Output the (X, Y) coordinate of the center of the cell containing the given text.  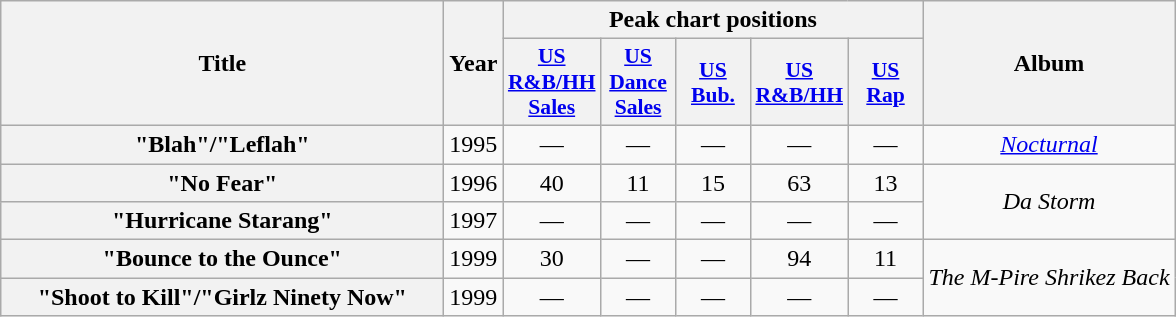
The M-Pire Shrikez Back (1049, 278)
1997 (474, 221)
15 (712, 183)
1996 (474, 183)
US Dance Sales (638, 82)
"Hurricane Starang" (222, 221)
Nocturnal (1049, 144)
94 (799, 259)
30 (552, 259)
13 (886, 183)
US Rap (886, 82)
Title (222, 64)
"No Fear" (222, 183)
"Shoot to Kill"/"Girlz Ninety Now" (222, 297)
"Blah"/"Leflah" (222, 144)
Album (1049, 64)
US Bub. (712, 82)
"Bounce to the Ounce" (222, 259)
Peak chart positions (713, 20)
Year (474, 64)
1995 (474, 144)
US R&B/HH (799, 82)
US R&B/HH Sales (552, 82)
Da Storm (1049, 202)
40 (552, 183)
63 (799, 183)
